Capture the cell that displays the provided text and extract its [x, y] central coordinate. 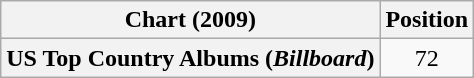
72 [427, 58]
Position [427, 20]
Chart (2009) [190, 20]
US Top Country Albums (Billboard) [190, 58]
